For the text-containing cell, return its midpoint in [x, y] coordinate format. 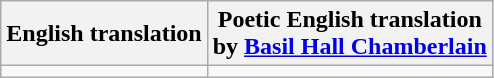
Poetic English translationby Basil Hall Chamberlain [350, 34]
English translation [104, 34]
